Output the (X, Y) coordinate of the center of the cell containing the given text.  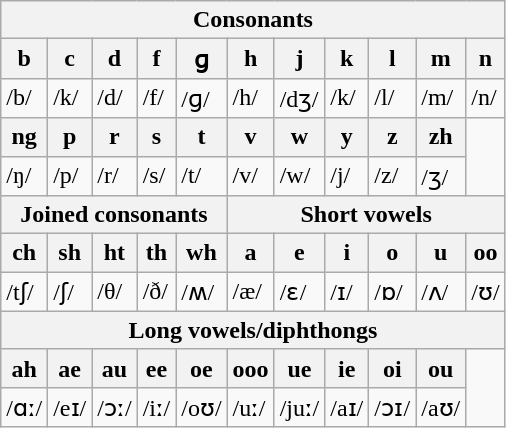
v (250, 137)
ee (156, 368)
r (114, 137)
/aɪ/ (347, 407)
f (156, 59)
c (70, 59)
z (392, 137)
Long vowels/diphthongs (253, 330)
/b/ (24, 98)
ht (114, 253)
/f/ (156, 98)
/ɔɪ/ (392, 407)
/t/ (202, 176)
l (392, 59)
ue (300, 368)
oo (486, 253)
sh (70, 253)
/s/ (156, 176)
/uː/ (250, 407)
/aʊ/ (441, 407)
ooo (250, 368)
/oʊ/ (202, 407)
/n/ (486, 98)
/iː/ (156, 407)
p (70, 137)
/ɔː/ (114, 407)
/ð/ (156, 292)
t (202, 137)
/eɪ/ (70, 407)
y (347, 137)
/ɛ/ (300, 292)
/r/ (114, 176)
e (300, 253)
/j/ (347, 176)
/ʌ/ (441, 292)
Short vowels (366, 215)
au (114, 368)
a (250, 253)
ah (24, 368)
/ɒ/ (392, 292)
/θ/ (114, 292)
n (486, 59)
j (300, 59)
ɡ (202, 59)
ie (347, 368)
/d/ (114, 98)
/ɑː/ (24, 407)
k (347, 59)
/ʒ/ (441, 176)
/tʃ/ (24, 292)
/ɡ/ (202, 98)
/dʒ/ (300, 98)
/l/ (392, 98)
w (300, 137)
/v/ (250, 176)
ch (24, 253)
/ʍ/ (202, 292)
oe (202, 368)
th (156, 253)
/p/ (70, 176)
b (24, 59)
/h/ (250, 98)
/z/ (392, 176)
/ʊ/ (486, 292)
u (441, 253)
/æ/ (250, 292)
Consonants (253, 20)
o (392, 253)
/juː/ (300, 407)
s (156, 137)
wh (202, 253)
/ʃ/ (70, 292)
oi (392, 368)
ou (441, 368)
/ŋ/ (24, 176)
/ɪ/ (347, 292)
h (250, 59)
Joined consonants (114, 215)
/w/ (300, 176)
m (441, 59)
i (347, 253)
zh (441, 137)
/m/ (441, 98)
ae (70, 368)
d (114, 59)
ng (24, 137)
